From the cell containing the given text, extract its center point as [x, y] coordinate. 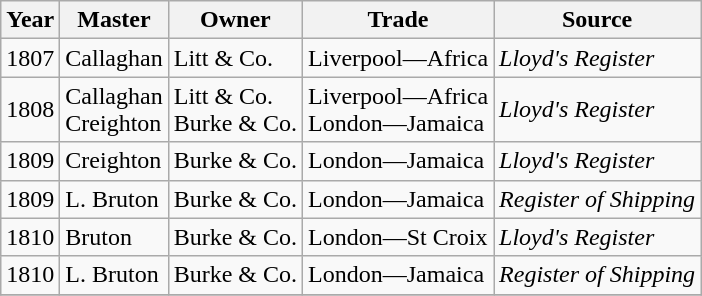
Litt & Co. [235, 58]
Liverpool—AfricaLondon—Jamaica [398, 110]
Liverpool—Africa [398, 58]
1807 [30, 58]
Owner [235, 20]
Master [114, 20]
Callaghan [114, 58]
Creighton [114, 161]
1808 [30, 110]
Bruton [114, 237]
Litt & Co.Burke & Co. [235, 110]
Source [598, 20]
London—St Croix [398, 237]
Trade [398, 20]
CallaghanCreighton [114, 110]
Year [30, 20]
